Provide the (X, Y) coordinate of the cell's center where the given text is located.  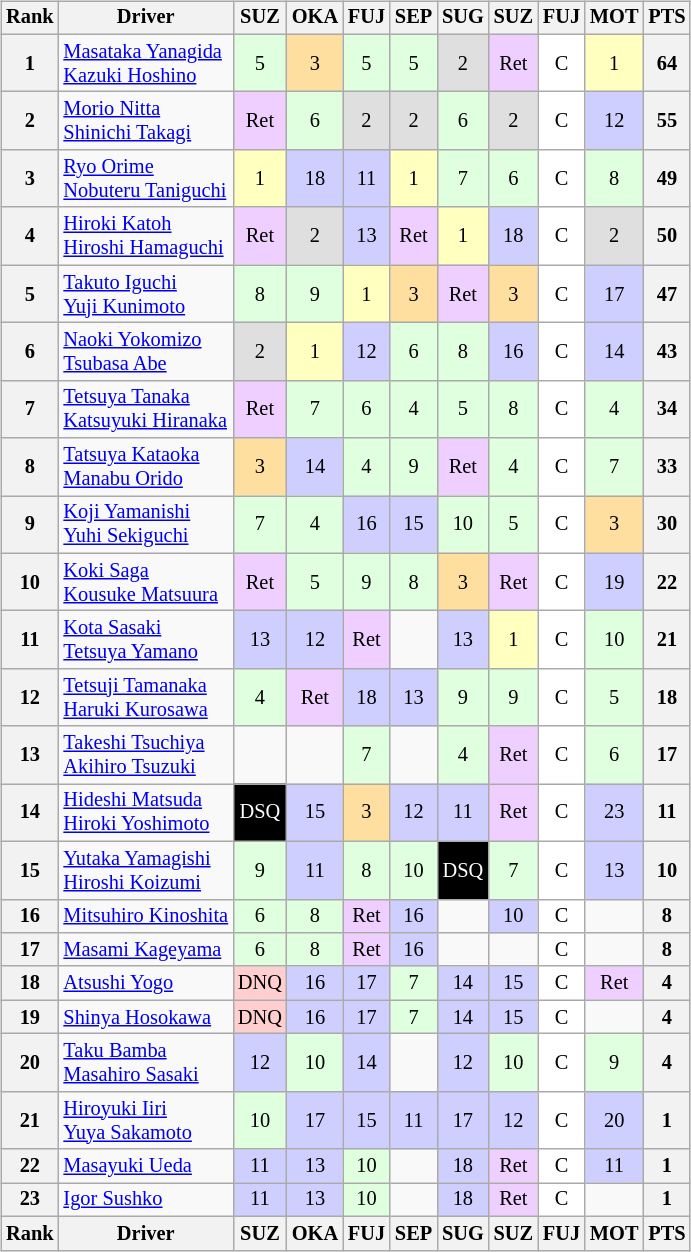
Koji Yamanishi Yuhi Sekiguchi (146, 525)
Masayuki Ueda (146, 1166)
Ryo Orime Nobuteru Taniguchi (146, 179)
Atsushi Yogo (146, 983)
30 (666, 525)
Tetsuya Tanaka Katsuyuki Hiranaka (146, 409)
Yutaka Yamagishi Hiroshi Koizumi (146, 870)
55 (666, 121)
Tetsuji Tamanaka Haruki Kurosawa (146, 698)
49 (666, 179)
Taku Bamba Masahiro Sasaki (146, 1063)
Hideshi Matsuda Hiroki Yoshimoto (146, 813)
Takeshi Tsuchiya Akihiro Tsuzuki (146, 755)
50 (666, 236)
Morio Nitta Shinichi Takagi (146, 121)
Tatsuya Kataoka Manabu Orido (146, 467)
33 (666, 467)
Naoki YokomizoTsubasa Abe (146, 352)
Koki Saga Kousuke Matsuura (146, 582)
34 (666, 409)
Takuto Iguchi Yuji Kunimoto (146, 294)
Masataka Yanagida Kazuki Hoshino (146, 63)
Mitsuhiro Kinoshita (146, 916)
Hiroyuki Iiri Yuya Sakamoto (146, 1120)
Igor Sushko (146, 1200)
Shinya Hosokawa (146, 1017)
43 (666, 352)
64 (666, 63)
47 (666, 294)
Masami Kageyama (146, 950)
Kota Sasaki Tetsuya Yamano (146, 640)
Hiroki Katoh Hiroshi Hamaguchi (146, 236)
